Detect which cell encompasses the target text, then output its [X, Y] center coordinate. 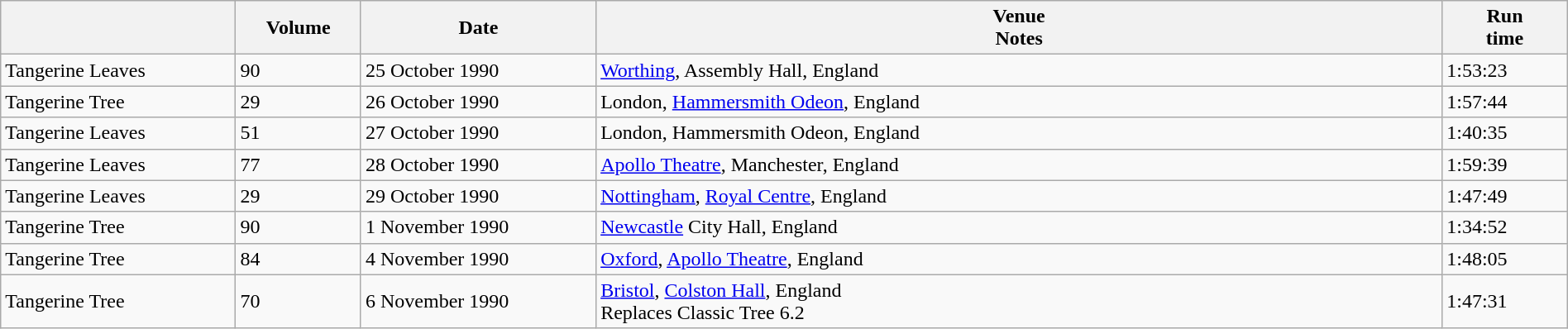
25 October 1990 [478, 70]
1:47:31 [1505, 301]
Date [478, 28]
Runtime [1505, 28]
VenueNotes [1019, 28]
Bristol, Colston Hall, EnglandReplaces Classic Tree 6.2 [1019, 301]
51 [299, 133]
26 October 1990 [478, 102]
84 [299, 259]
4 November 1990 [478, 259]
Apollo Theatre, Manchester, England [1019, 164]
1 November 1990 [478, 227]
27 October 1990 [478, 133]
70 [299, 301]
1:48:05 [1505, 259]
6 November 1990 [478, 301]
1:53:23 [1505, 70]
Oxford, Apollo Theatre, England [1019, 259]
1:57:44 [1505, 102]
Volume [299, 28]
28 October 1990 [478, 164]
77 [299, 164]
Newcastle City Hall, England [1019, 227]
1:34:52 [1505, 227]
1:47:49 [1505, 196]
29 October 1990 [478, 196]
Nottingham, Royal Centre, England [1019, 196]
Worthing, Assembly Hall, England [1019, 70]
1:40:35 [1505, 133]
1:59:39 [1505, 164]
